Output the [x, y] coordinate of the center of the cell containing the given text.  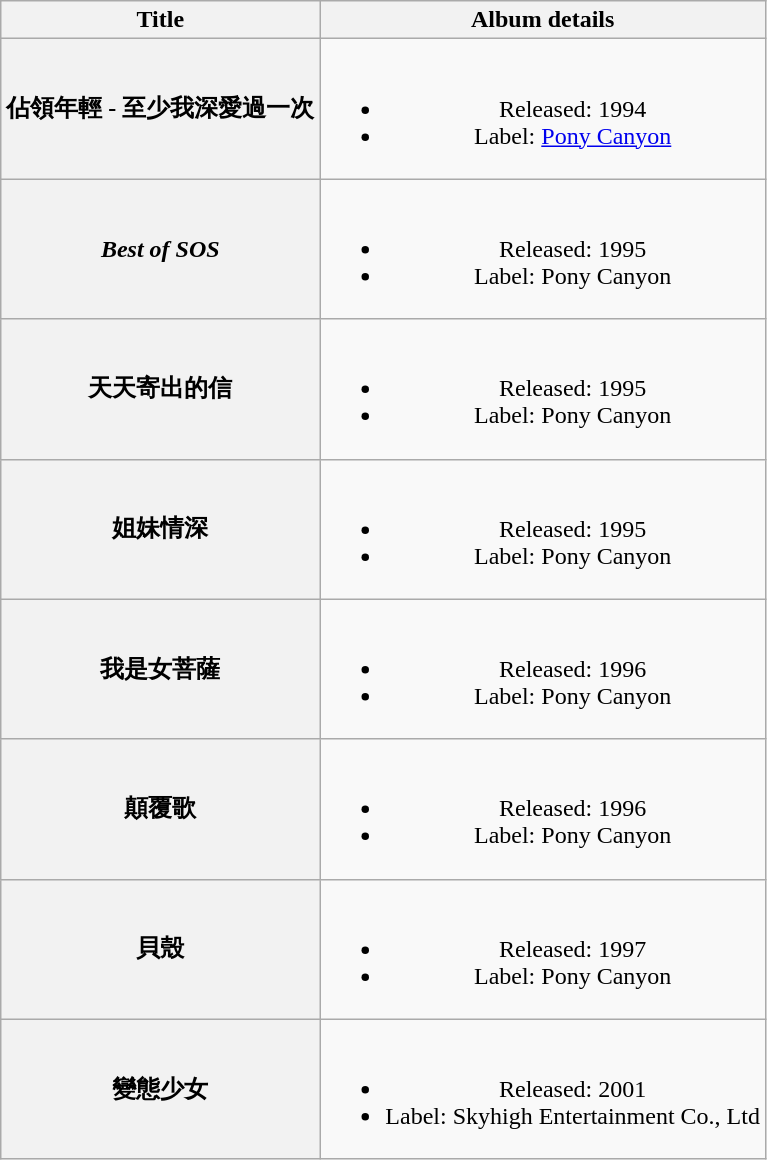
變態少女 [160, 1089]
佔領年輕 - 至少我深愛過一次 [160, 109]
Best of SOS [160, 249]
顛覆歌 [160, 809]
Album details [543, 20]
Released: 2001Label: Skyhigh Entertainment Co., Ltd [543, 1089]
Released: 1997Label: Pony Canyon [543, 949]
天天寄出的信 [160, 389]
我是女菩薩 [160, 669]
Title [160, 20]
貝殼 [160, 949]
Released: 1994Label: Pony Canyon [543, 109]
姐妹情深 [160, 529]
